Return (x, y) of the center of cell containing provided text 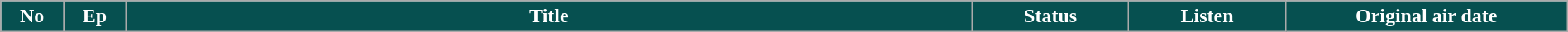
Listen (1207, 16)
Status (1050, 16)
Original air date (1426, 16)
Title (549, 16)
No (32, 16)
Ep (95, 16)
